Detect which cell encompasses the target text, then output its [X, Y] center coordinate. 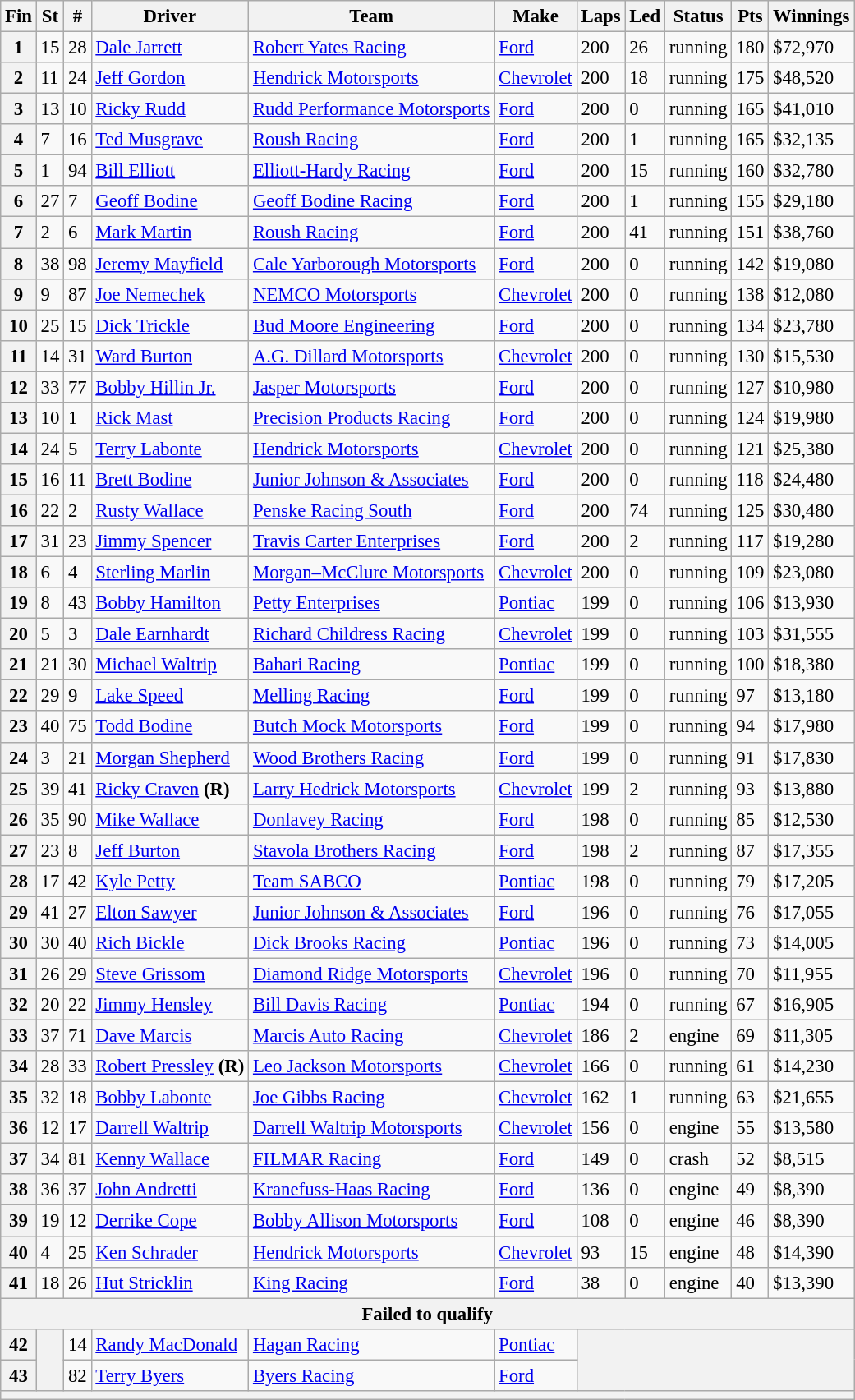
Bill Elliott [170, 171]
Geoff Bodine Racing [371, 201]
$38,760 [811, 233]
100 [751, 665]
76 [751, 912]
$14,230 [811, 1066]
Penske Racing South [371, 510]
Pts [751, 16]
Bill Davis Racing [371, 1005]
$11,955 [811, 974]
$17,355 [811, 850]
Terry Labonte [170, 449]
Brett Bodine [170, 480]
Hagan Racing [371, 1344]
162 [601, 1098]
$17,830 [811, 758]
97 [751, 696]
# [77, 16]
85 [751, 819]
127 [751, 387]
$41,010 [811, 109]
Dick Trickle [170, 325]
46 [751, 1221]
Diamond Ridge Motorsports [371, 974]
Elton Sawyer [170, 912]
$13,880 [811, 789]
49 [751, 1190]
$17,205 [811, 882]
Status [698, 16]
Wood Brothers Racing [371, 758]
160 [751, 171]
Derrike Cope [170, 1221]
74 [646, 510]
63 [751, 1098]
Dick Brooks Racing [371, 943]
Bobby Labonte [170, 1098]
149 [601, 1159]
A.G. Dillard Motorsports [371, 356]
Elliott-Hardy Racing [371, 171]
156 [601, 1128]
Melling Racing [371, 696]
Team SABCO [371, 882]
Larry Hedrick Motorsports [371, 789]
$24,480 [811, 480]
77 [77, 387]
Kenny Wallace [170, 1159]
Bobby Hamilton [170, 603]
Cale Yarborough Motorsports [371, 264]
117 [751, 541]
Geoff Bodine [170, 201]
$10,980 [811, 387]
Morgan Shepherd [170, 758]
Butch Mock Motorsports [371, 727]
St [49, 16]
$19,080 [811, 264]
Bahari Racing [371, 665]
194 [601, 1005]
Mike Wallace [170, 819]
$19,980 [811, 418]
Randy MacDonald [170, 1344]
$15,530 [811, 356]
48 [751, 1252]
90 [77, 819]
75 [77, 727]
$32,135 [811, 140]
$16,905 [811, 1005]
Kranefuss-Haas Racing [371, 1190]
Led [646, 16]
Morgan–McClure Motorsports [371, 573]
$31,555 [811, 634]
Jeff Burton [170, 850]
Petty Enterprises [371, 603]
Jasper Motorsports [371, 387]
Precision Products Racing [371, 418]
Travis Carter Enterprises [371, 541]
$12,530 [811, 819]
Joe Nemechek [170, 294]
Bud Moore Engineering [371, 325]
Dale Jarrett [170, 48]
Dave Marcis [170, 1036]
79 [751, 882]
Michael Waltrip [170, 665]
$23,080 [811, 573]
Byers Racing [371, 1375]
$29,180 [811, 201]
69 [751, 1036]
166 [601, 1066]
$13,930 [811, 603]
Rusty Wallace [170, 510]
71 [77, 1036]
Leo Jackson Motorsports [371, 1066]
Jimmy Spencer [170, 541]
$72,970 [811, 48]
$18,380 [811, 665]
Failed to qualify [427, 1314]
Ricky Craven (R) [170, 789]
King Racing [371, 1283]
52 [751, 1159]
106 [751, 603]
103 [751, 634]
118 [751, 480]
Rich Bickle [170, 943]
134 [751, 325]
$21,655 [811, 1098]
108 [601, 1221]
Jeff Gordon [170, 78]
Donlavey Racing [371, 819]
Make [536, 16]
$19,280 [811, 541]
Steve Grissom [170, 974]
73 [751, 943]
$13,390 [811, 1283]
121 [751, 449]
$48,520 [811, 78]
Ricky Rudd [170, 109]
Jimmy Hensley [170, 1005]
Stavola Brothers Racing [371, 850]
Todd Bodine [170, 727]
$8,515 [811, 1159]
Jeremy Mayfield [170, 264]
Darrell Waltrip Motorsports [371, 1128]
Sterling Marlin [170, 573]
crash [698, 1159]
$13,580 [811, 1128]
125 [751, 510]
Darrell Waltrip [170, 1128]
Bobby Hillin Jr. [170, 387]
$17,055 [811, 912]
55 [751, 1128]
FILMAR Racing [371, 1159]
Ken Schrader [170, 1252]
Team [371, 16]
John Andretti [170, 1190]
Ted Musgrave [170, 140]
61 [751, 1066]
$32,780 [811, 171]
$14,390 [811, 1252]
Richard Childress Racing [371, 634]
186 [601, 1036]
91 [751, 758]
Dale Earnhardt [170, 634]
Robert Yates Racing [371, 48]
$25,380 [811, 449]
98 [77, 264]
$13,180 [811, 696]
Laps [601, 16]
Joe Gibbs Racing [371, 1098]
Fin [19, 16]
70 [751, 974]
Rick Mast [170, 418]
67 [751, 1005]
Driver [170, 16]
$12,080 [811, 294]
138 [751, 294]
Terry Byers [170, 1375]
175 [751, 78]
Marcis Auto Racing [371, 1036]
Robert Pressley (R) [170, 1066]
82 [77, 1375]
124 [751, 418]
130 [751, 356]
$30,480 [811, 510]
NEMCO Motorsports [371, 294]
Hut Stricklin [170, 1283]
Rudd Performance Motorsports [371, 109]
109 [751, 573]
Lake Speed [170, 696]
$11,305 [811, 1036]
180 [751, 48]
81 [77, 1159]
151 [751, 233]
Kyle Petty [170, 882]
Mark Martin [170, 233]
$23,780 [811, 325]
Bobby Allison Motorsports [371, 1221]
$14,005 [811, 943]
Ward Burton [170, 356]
136 [601, 1190]
142 [751, 264]
$17,980 [811, 727]
155 [751, 201]
Winnings [811, 16]
